Output the (X, Y) coordinate of the center of the cell containing the given text.  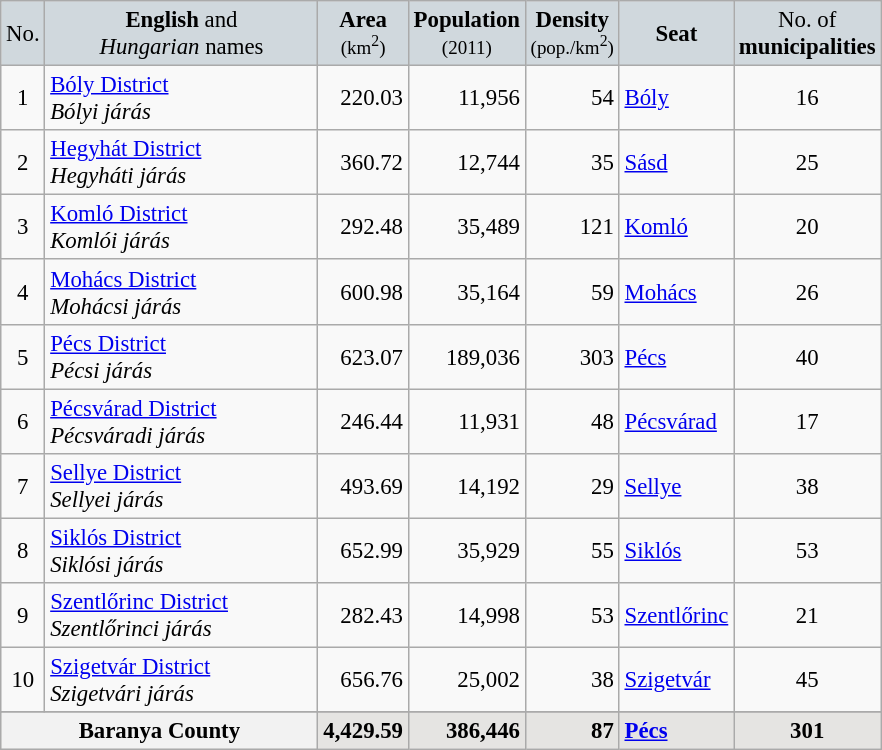
Komló (676, 228)
87 (572, 731)
Mohács District Mohácsi járás (182, 292)
600.98 (363, 292)
220.03 (363, 98)
40 (808, 356)
17 (808, 422)
1 (23, 98)
4 (23, 292)
59 (572, 292)
35,164 (466, 292)
493.69 (363, 486)
25,002 (466, 680)
656.76 (363, 680)
12,744 (466, 162)
Sellye District Sellyei járás (182, 486)
4,429.59 (363, 731)
Density (pop./km2) (572, 34)
35 (572, 162)
Pécsvárad (676, 422)
No. ofmunicipalities (808, 34)
11,956 (466, 98)
Bóly District Bólyi járás (182, 98)
35,929 (466, 550)
2 (23, 162)
121 (572, 228)
623.07 (363, 356)
Siklós (676, 550)
189,036 (466, 356)
Szentlőrinc (676, 616)
652.99 (363, 550)
386,446 (466, 731)
282.43 (363, 616)
Bóly (676, 98)
Sellye (676, 486)
54 (572, 98)
26 (808, 292)
14,192 (466, 486)
Mohács (676, 292)
Szigetvár (676, 680)
45 (808, 680)
21 (808, 616)
301 (808, 731)
10 (23, 680)
246.44 (363, 422)
292.48 (363, 228)
48 (572, 422)
Baranya County (160, 731)
35,489 (466, 228)
Pécsvárad District Pécsváradi járás (182, 422)
360.72 (363, 162)
303 (572, 356)
3 (23, 228)
Population (2011) (466, 34)
25 (808, 162)
English andHungarian names (182, 34)
Pécs District Pécsi járás (182, 356)
Sásd (676, 162)
29 (572, 486)
Siklós District Siklósi járás (182, 550)
11,931 (466, 422)
Seat (676, 34)
Hegyhát District Hegyháti járás (182, 162)
6 (23, 422)
Szigetvár District Szigetvári járás (182, 680)
7 (23, 486)
16 (808, 98)
Komló District Komlói járás (182, 228)
5 (23, 356)
14,998 (466, 616)
8 (23, 550)
Szentlőrinc District Szentlőrinci járás (182, 616)
Area (km2) (363, 34)
55 (572, 550)
9 (23, 616)
No. (23, 34)
20 (808, 228)
